Identify which cell holds the provided text, then report its (x, y) central coordinate. 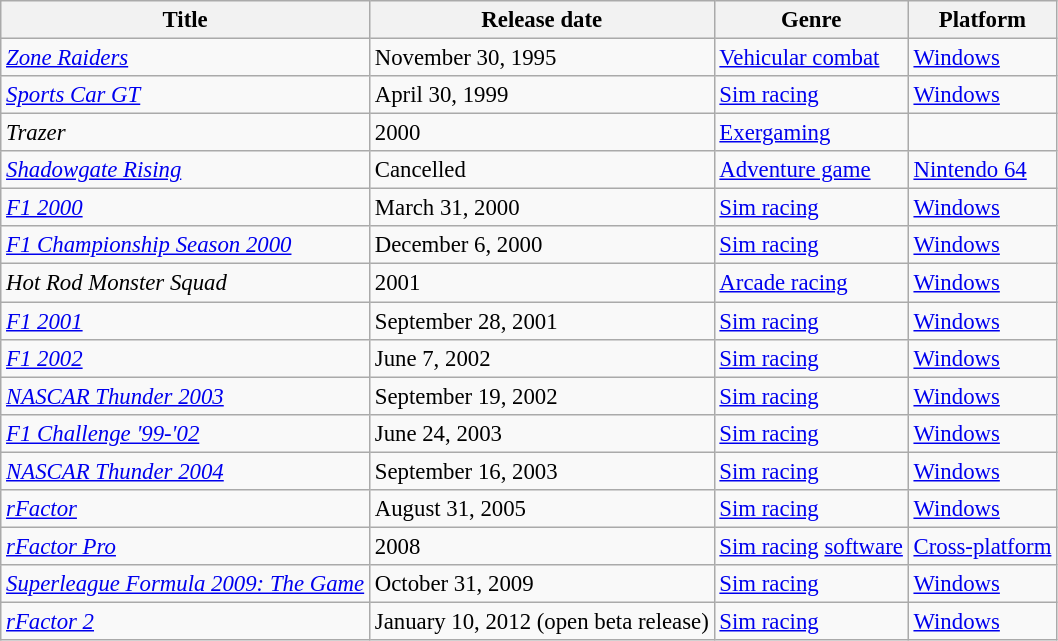
March 31, 2000 (542, 208)
2001 (542, 283)
April 30, 1999 (542, 95)
September 16, 2003 (542, 471)
NASCAR Thunder 2003 (186, 396)
January 10, 2012 (open beta release) (542, 621)
June 24, 2003 (542, 433)
Title (186, 20)
November 30, 1995 (542, 58)
Release date (542, 20)
August 31, 2005 (542, 509)
F1 Championship Season 2000 (186, 245)
Vehicular combat (811, 58)
September 19, 2002 (542, 396)
Hot Rod Monster Squad (186, 283)
December 6, 2000 (542, 245)
NASCAR Thunder 2004 (186, 471)
June 7, 2002 (542, 358)
Cross-platform (982, 546)
Genre (811, 20)
October 31, 2009 (542, 584)
Sports Car GT (186, 95)
rFactor Pro (186, 546)
Zone Raiders (186, 58)
Exergaming (811, 133)
Adventure game (811, 170)
2008 (542, 546)
F1 2000 (186, 208)
2000 (542, 133)
Platform (982, 20)
Cancelled (542, 170)
F1 2001 (186, 321)
Sim racing software (811, 546)
Trazer (186, 133)
September 28, 2001 (542, 321)
Superleague Formula 2009: The Game (186, 584)
Shadowgate Rising (186, 170)
rFactor 2 (186, 621)
rFactor (186, 509)
Nintendo 64 (982, 170)
F1 Challenge '99-'02 (186, 433)
F1 2002 (186, 358)
Arcade racing (811, 283)
